Return [x, y] of the center of cell containing provided text 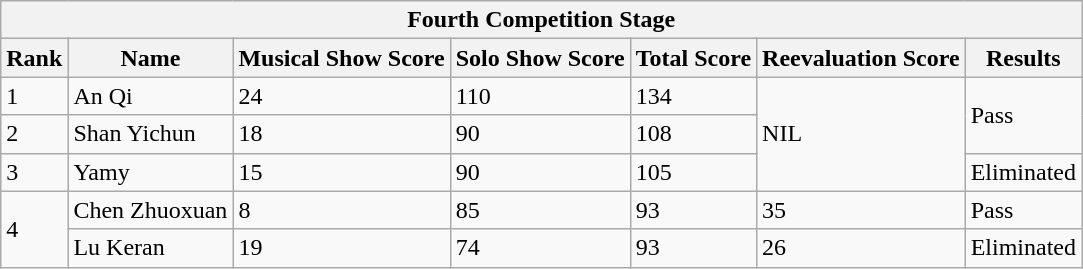
Shan Yichun [150, 134]
Solo Show Score [540, 58]
24 [342, 96]
134 [693, 96]
2 [34, 134]
108 [693, 134]
1 [34, 96]
Fourth Competition Stage [542, 20]
Yamy [150, 172]
4 [34, 229]
Lu Keran [150, 248]
NIL [862, 134]
8 [342, 210]
26 [862, 248]
Name [150, 58]
85 [540, 210]
74 [540, 248]
35 [862, 210]
Chen Zhuoxuan [150, 210]
18 [342, 134]
3 [34, 172]
An Qi [150, 96]
Total Score [693, 58]
110 [540, 96]
15 [342, 172]
Reevaluation Score [862, 58]
105 [693, 172]
Results [1023, 58]
Rank [34, 58]
19 [342, 248]
Musical Show Score [342, 58]
